Identify which cell holds the provided text, then report its (x, y) central coordinate. 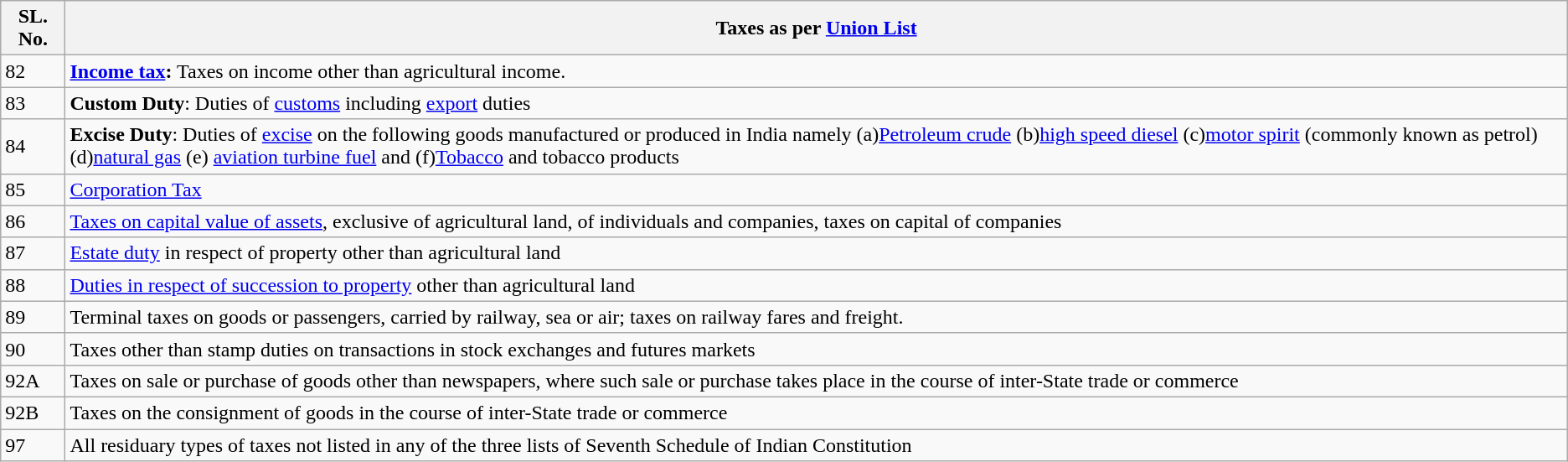
Custom Duty: Duties of customs including export duties (816, 103)
89 (34, 317)
Taxes on capital value of assets, exclusive of agricultural land, of individuals and companies, taxes on capital of companies (816, 221)
Taxes other than stamp duties on transactions in stock exchanges and futures markets (816, 349)
Taxes on sale or purchase of goods other than newspapers, where such sale or purchase takes place in the course of inter-State trade or commerce (816, 381)
83 (34, 103)
SL. No. (34, 29)
97 (34, 445)
Duties in respect of succession to property other than agricultural land (816, 285)
92A (34, 381)
88 (34, 285)
84 (34, 146)
Estate duty in respect of property other than agricultural land (816, 253)
90 (34, 349)
Corporation Tax (816, 189)
All residuary types of taxes not listed in any of the three lists of Seventh Schedule of Indian Constitution (816, 445)
82 (34, 71)
86 (34, 221)
92B (34, 413)
Income tax: Taxes on income other than agricultural income. (816, 71)
85 (34, 189)
Taxes on the consignment of goods in the course of inter-State trade or commerce (816, 413)
Terminal taxes on goods or passengers, carried by railway, sea or air; taxes on railway fares and freight. (816, 317)
Taxes as per Union List (816, 29)
87 (34, 253)
